Determine the (x, y) coordinate at the center of the cell enclosing the given text.  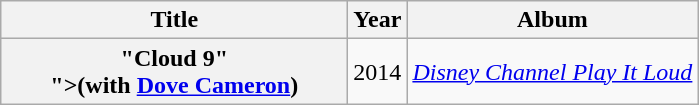
Disney Channel Play It Loud (552, 72)
Title (174, 20)
Year (378, 20)
"Cloud 9"">(with Dove Cameron) (174, 72)
Album (552, 20)
2014 (378, 72)
